From the cell containing the given text, extract its center point as [x, y] coordinate. 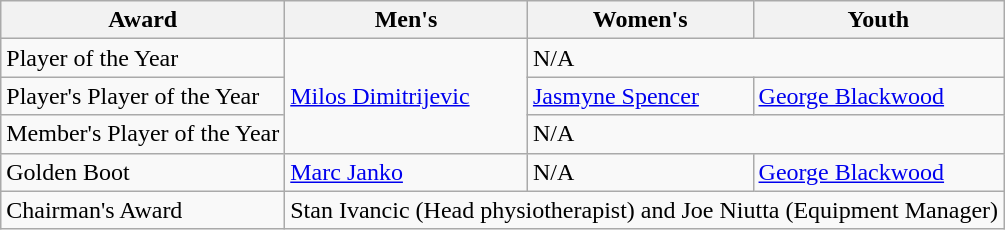
Player of the Year [143, 58]
Marc Janko [406, 172]
Jasmyne Spencer [640, 96]
Award [143, 20]
Member's Player of the Year [143, 134]
Youth [878, 20]
Player's Player of the Year [143, 96]
Golden Boot [143, 172]
Chairman's Award [143, 210]
Milos Dimitrijevic [406, 96]
Women's [640, 20]
Stan Ivancic (Head physiotherapist) and Joe Niutta (Equipment Manager) [644, 210]
Men's [406, 20]
